Extract the (X, Y) coordinate from the center of the cell holding the provided text.  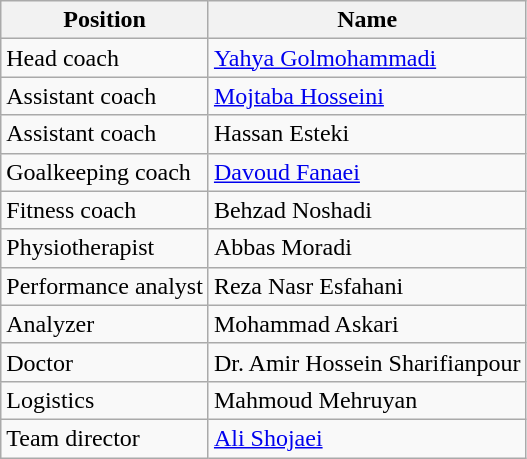
Mojtaba Hosseini (367, 96)
Dr. Amir Hossein Sharifianpour (367, 362)
Mohammad Askari (367, 324)
Fitness coach (105, 210)
Head coach (105, 58)
Ali Shojaei (367, 438)
Doctor (105, 362)
Davoud Fanaei (367, 172)
Performance analyst (105, 286)
Behzad Noshadi (367, 210)
Reza Nasr Esfahani (367, 286)
Goalkeeping coach (105, 172)
Team director (105, 438)
Physiotherapist (105, 248)
Yahya Golmohammadi (367, 58)
Abbas Moradi (367, 248)
Analyzer (105, 324)
Logistics (105, 400)
Name (367, 20)
Mahmoud Mehruyan (367, 400)
Position (105, 20)
Hassan Esteki (367, 134)
